Detect which cell encompasses the target text, then output its (x, y) center coordinate. 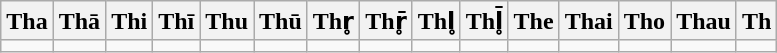
Thl̥̄ (484, 21)
Thu (227, 21)
Thī (176, 21)
The (534, 21)
Thai (588, 21)
Thi (130, 21)
Thr̥̄ (386, 21)
Th (756, 21)
Thr̥ (333, 21)
Thl̥ (436, 21)
Thū (281, 21)
Tho (644, 21)
Tha (27, 21)
Thā (79, 21)
Thau (704, 21)
